Locate the cell with the specified text and output its [x, y] center coordinate. 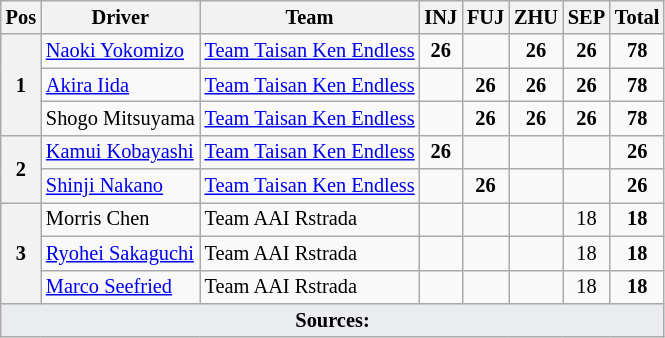
INJ [442, 17]
2 [21, 168]
Naoki Yokomizo [120, 51]
Team [310, 17]
SEP [586, 17]
Total [637, 17]
Akira Iida [120, 85]
Sources: [332, 320]
Morris Chen [120, 219]
Ryohei Sakaguchi [120, 253]
Pos [21, 17]
Shinji Nakano [120, 186]
FUJ [486, 17]
Kamui Kobayashi [120, 152]
3 [21, 252]
Shogo Mitsuyama [120, 118]
ZHU [536, 17]
1 [21, 84]
Driver [120, 17]
Marco Seefried [120, 287]
